Scan for the cell matching the given text and deliver its [x, y] coordinate at center. 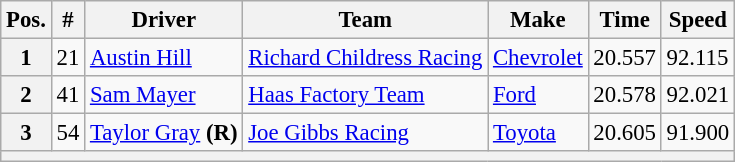
Haas Factory Team [366, 95]
Time [624, 20]
54 [68, 133]
20.578 [624, 95]
Sam Mayer [164, 95]
20.605 [624, 133]
92.115 [698, 58]
41 [68, 95]
21 [68, 58]
Toyota [538, 133]
Pos. [26, 20]
Speed [698, 20]
Ford [538, 95]
Driver [164, 20]
Austin Hill [164, 58]
92.021 [698, 95]
Richard Childress Racing [366, 58]
# [68, 20]
Joe Gibbs Racing [366, 133]
Make [538, 20]
Team [366, 20]
20.557 [624, 58]
Chevrolet [538, 58]
1 [26, 58]
3 [26, 133]
2 [26, 95]
Taylor Gray (R) [164, 133]
91.900 [698, 133]
